Determine the (X, Y) coordinate at the center of the cell enclosing the given text.  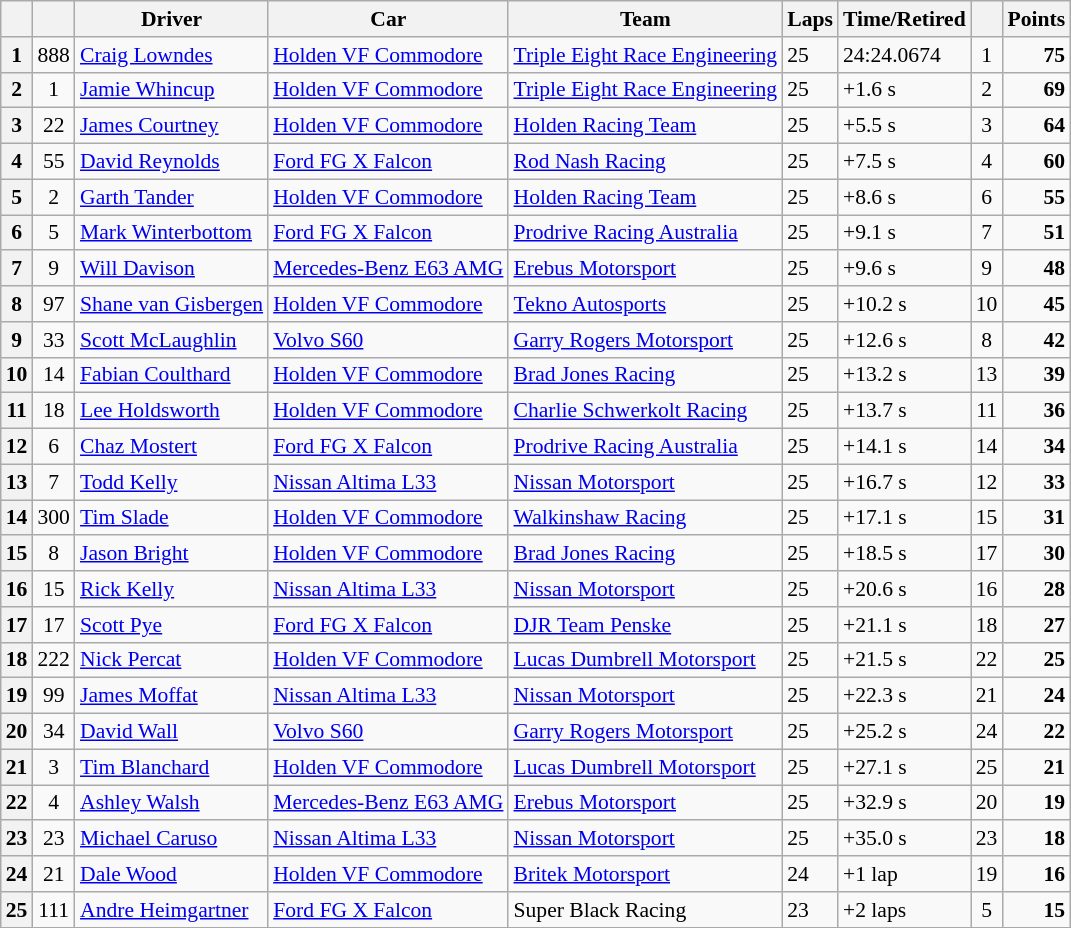
31 (1036, 518)
+17.1 s (904, 518)
+7.5 s (904, 162)
+9.6 s (904, 269)
+22.3 s (904, 696)
+25.2 s (904, 732)
Charlie Schwerkolt Racing (645, 411)
Scott Pye (172, 625)
+16.7 s (904, 482)
David Reynolds (172, 162)
Time/Retired (904, 19)
30 (1036, 554)
+13.7 s (904, 411)
James Courtney (172, 126)
Andre Heimgartner (172, 910)
Jamie Whincup (172, 90)
Shane van Gisbergen (172, 304)
James Moffat (172, 696)
+18.5 s (904, 554)
24:24.0674 (904, 55)
60 (1036, 162)
69 (1036, 90)
888 (54, 55)
Lee Holdsworth (172, 411)
28 (1036, 589)
Super Black Racing (645, 910)
David Wall (172, 732)
Tim Slade (172, 518)
36 (1036, 411)
+14.1 s (904, 447)
27 (1036, 625)
Rod Nash Racing (645, 162)
Walkinshaw Racing (645, 518)
Team (645, 19)
+10.2 s (904, 304)
Points (1036, 19)
Tekno Autosports (645, 304)
48 (1036, 269)
+21.1 s (904, 625)
64 (1036, 126)
51 (1036, 233)
Will Davison (172, 269)
+5.5 s (904, 126)
Craig Lowndes (172, 55)
+12.6 s (904, 340)
Chaz Mostert (172, 447)
300 (54, 518)
Nick Percat (172, 660)
Michael Caruso (172, 839)
97 (54, 304)
+2 laps (904, 910)
+8.6 s (904, 197)
45 (1036, 304)
39 (1036, 375)
Jason Bright (172, 554)
Tim Blanchard (172, 767)
DJR Team Penske (645, 625)
+9.1 s (904, 233)
99 (54, 696)
111 (54, 910)
+21.5 s (904, 660)
+35.0 s (904, 839)
Car (388, 19)
+13.2 s (904, 375)
Ashley Walsh (172, 803)
+20.6 s (904, 589)
Todd Kelly (172, 482)
+1 lap (904, 874)
222 (54, 660)
Mark Winterbottom (172, 233)
+1.6 s (904, 90)
Dale Wood (172, 874)
Britek Motorsport (645, 874)
Driver (172, 19)
+32.9 s (904, 803)
Rick Kelly (172, 589)
75 (1036, 55)
Laps (810, 19)
Fabian Coulthard (172, 375)
42 (1036, 340)
+27.1 s (904, 767)
Garth Tander (172, 197)
Scott McLaughlin (172, 340)
